Pinpoint the cell where the given text exists, returning its [x, y] midpoint coordinate. 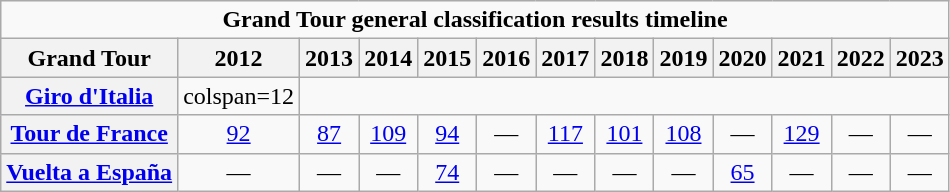
Vuelta a España [90, 172]
2023 [920, 58]
2019 [684, 58]
94 [448, 134]
2014 [388, 58]
101 [624, 134]
74 [448, 172]
2021 [802, 58]
2017 [566, 58]
65 [742, 172]
87 [330, 134]
2018 [624, 58]
129 [802, 134]
Grand Tour [90, 58]
2022 [860, 58]
Tour de France [90, 134]
colspan=12 [239, 96]
117 [566, 134]
2013 [330, 58]
Grand Tour general classification results timeline [476, 20]
Giro d'Italia [90, 96]
2015 [448, 58]
109 [388, 134]
2020 [742, 58]
2016 [506, 58]
92 [239, 134]
2012 [239, 58]
108 [684, 134]
